Return the (X, Y) coordinate for the center point of the cell that contains the specified text.  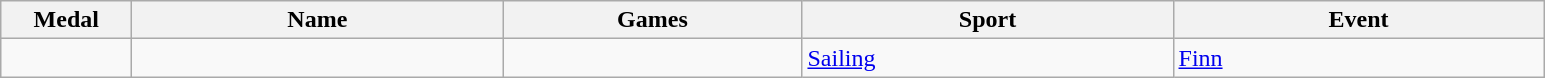
Name (318, 20)
Sport (988, 20)
Finn (1358, 58)
Games (652, 20)
Event (1358, 20)
Medal (66, 20)
Sailing (988, 58)
